Detect which cell encompasses the target text, then output its [x, y] center coordinate. 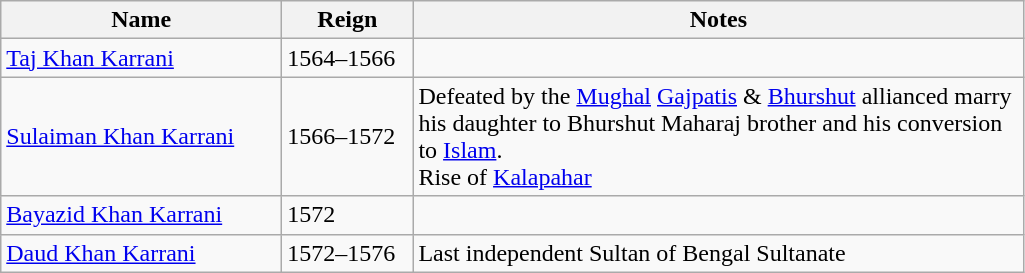
Taj Khan Karrani [142, 58]
Last independent Sultan of Bengal Sultanate [718, 253]
1572–1576 [348, 253]
Defeated by the Mughal Gajpatis & Bhurshut allianced marry his daughter to Bhurshut Maharaj brother and his conversion to Islam.Rise of Kalapahar [718, 136]
Notes [718, 20]
1572 [348, 215]
Bayazid Khan Karrani [142, 215]
Sulaiman Khan Karrani [142, 136]
Daud Khan Karrani [142, 253]
1566–1572 [348, 136]
Reign [348, 20]
Name [142, 20]
1564–1566 [348, 58]
